Extract the [x, y] coordinate from the center of the cell holding the provided text.  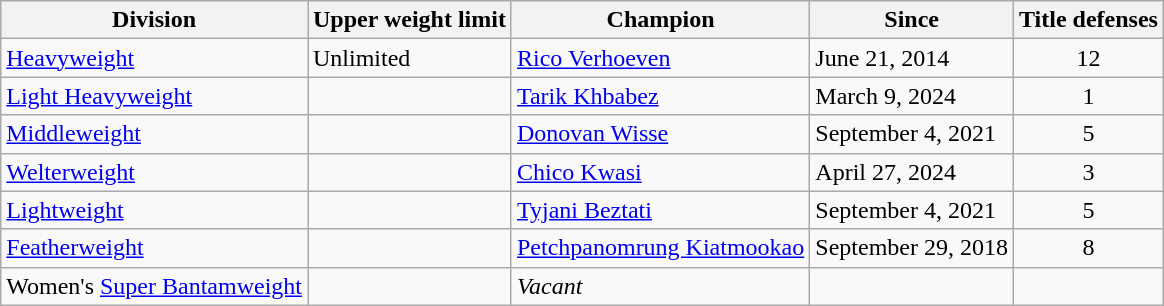
3 [1088, 172]
Upper weight limit [410, 20]
Heavyweight [154, 58]
Light Heavyweight [154, 96]
Division [154, 20]
Welterweight [154, 172]
Tyjani Beztati [660, 210]
Champion [660, 20]
Petchpanomrung Kiatmookao [660, 248]
March 9, 2024 [912, 96]
Women's Super Bantamweight [154, 286]
Featherweight [154, 248]
September 29, 2018 [912, 248]
Since [912, 20]
Donovan Wisse [660, 134]
June 21, 2014 [912, 58]
Unlimited [410, 58]
Rico Verhoeven [660, 58]
12 [1088, 58]
Middleweight [154, 134]
Tarik Khbabez [660, 96]
1 [1088, 96]
Chico Kwasi [660, 172]
Title defenses [1088, 20]
April 27, 2024 [912, 172]
8 [1088, 248]
Lightweight [154, 210]
Vacant [660, 286]
